Detect which cell encompasses the target text, then output its [x, y] center coordinate. 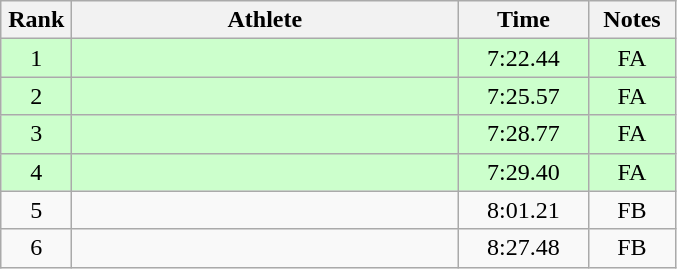
4 [36, 172]
7:28.77 [524, 134]
3 [36, 134]
7:25.57 [524, 96]
8:27.48 [524, 248]
7:29.40 [524, 172]
Athlete [265, 20]
8:01.21 [524, 210]
1 [36, 58]
Time [524, 20]
Notes [632, 20]
Rank [36, 20]
5 [36, 210]
2 [36, 96]
7:22.44 [524, 58]
6 [36, 248]
